Determine the (X, Y) coordinate at the center of the cell enclosing the given text.  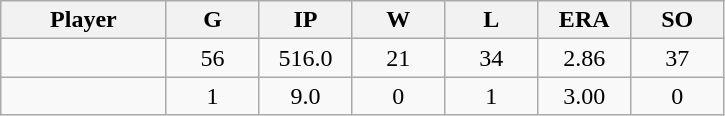
21 (398, 58)
L (492, 20)
W (398, 20)
SO (678, 20)
Player (84, 20)
34 (492, 58)
IP (306, 20)
37 (678, 58)
3.00 (584, 96)
G (212, 20)
9.0 (306, 96)
56 (212, 58)
2.86 (584, 58)
516.0 (306, 58)
ERA (584, 20)
